Search for the cell housing the specified text and yield its (x, y) center coordinate. 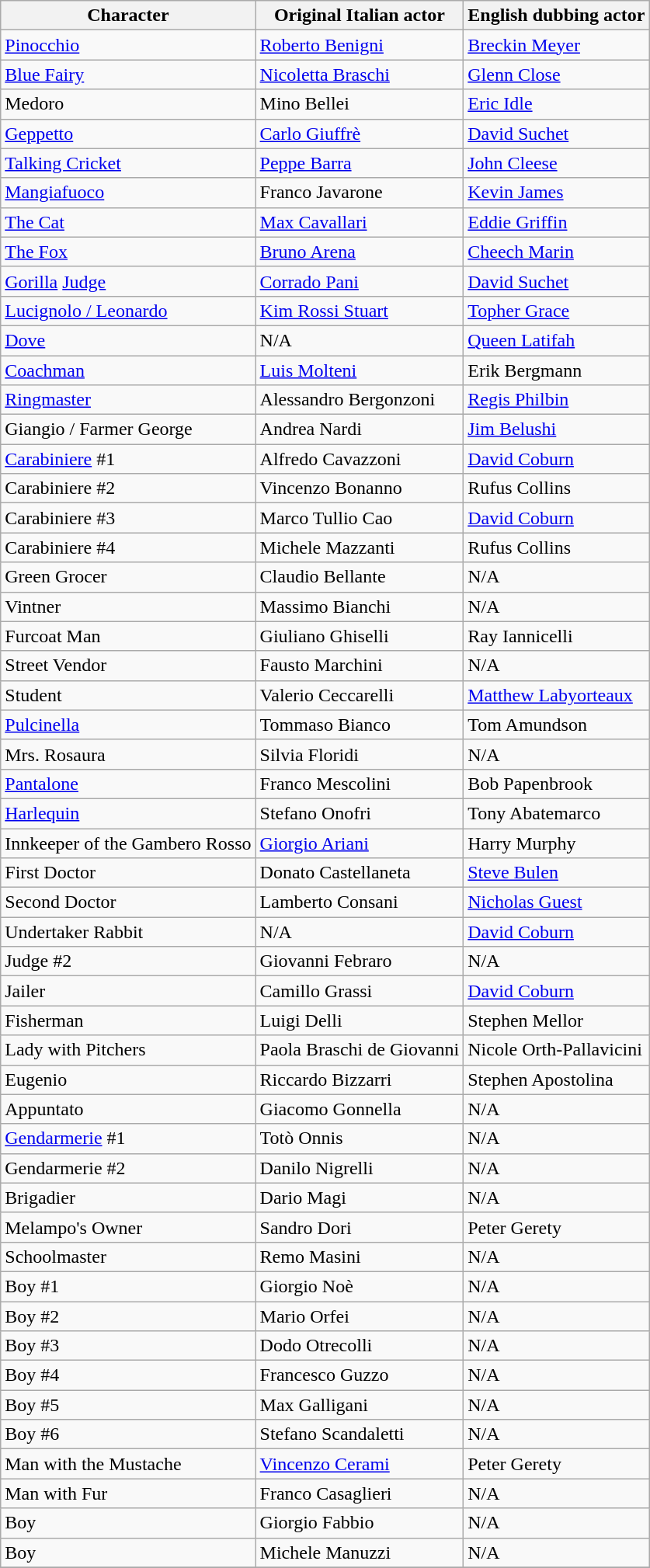
Eugenio (128, 1080)
Camillo Grassi (360, 991)
Danilo Nigrelli (360, 1168)
Second Doctor (128, 902)
Boy #5 (128, 1405)
Undertaker Rabbit (128, 932)
Boy #4 (128, 1375)
Matthew Labyorteaux (556, 695)
Erik Bergmann (556, 370)
Giorgio Fabbio (360, 1523)
Franco Javarone (360, 193)
Giorgio Ariani (360, 843)
Man with the Mustache (128, 1464)
Alfredo Cavazzoni (360, 459)
Man with Fur (128, 1493)
Furcoat Man (128, 636)
Talking Cricket (128, 163)
Tony Abatemarco (556, 813)
Franco Casaglieri (360, 1493)
Brigadier (128, 1198)
Dodo Otrecolli (360, 1346)
Giacomo Gonnella (360, 1109)
English dubbing actor (556, 16)
Luis Molteni (360, 370)
Jim Belushi (556, 429)
The Fox (128, 252)
First Doctor (128, 873)
Corrado Pani (360, 281)
Lucignolo / Leonardo (128, 311)
Geppetto (128, 134)
Blue Fairy (128, 75)
Stephen Mellor (556, 1020)
Tommaso Bianco (360, 725)
Queen Latifah (556, 340)
Carlo Giuffrè (360, 134)
Sandro Dori (360, 1227)
Mangiafuoco (128, 193)
Dove (128, 340)
Max Cavallari (360, 222)
Innkeeper of the Gambero Rosso (128, 843)
Nicole Orth-Pallavicini (556, 1050)
Michele Mazzanti (360, 548)
Eric Idle (556, 104)
Giuliano Ghiselli (360, 636)
Schoolmaster (128, 1257)
Fisherman (128, 1020)
Stefano Onofri (360, 813)
Luigi Delli (360, 1020)
Topher Grace (556, 311)
Kevin James (556, 193)
Kim Rossi Stuart (360, 311)
Appuntato (128, 1109)
Andrea Nardi (360, 429)
Marco Tullio Cao (360, 518)
Claudio Bellante (360, 577)
Donato Castellaneta (360, 873)
Pulcinella (128, 725)
Pantalone (128, 784)
Boy #6 (128, 1434)
Mario Orfei (360, 1316)
Bob Papenbrook (556, 784)
Steve Bulen (556, 873)
Lady with Pitchers (128, 1050)
Carabiniere #3 (128, 518)
Gendarmerie #2 (128, 1168)
Giangio / Farmer George (128, 429)
Carabiniere #1 (128, 459)
Green Grocer (128, 577)
Boy #3 (128, 1346)
Vincenzo Cerami (360, 1464)
Francesco Guzzo (360, 1375)
Harlequin (128, 813)
Massimo Bianchi (360, 607)
Judge #2 (128, 961)
Carabiniere #2 (128, 488)
Paola Braschi de Giovanni (360, 1050)
Melampo's Owner (128, 1227)
Coachman (128, 370)
Max Galligani (360, 1405)
Nicoletta Braschi (360, 75)
Valerio Ceccarelli (360, 695)
Lamberto Consani (360, 902)
Alessandro Bergonzoni (360, 400)
Mino Bellei (360, 104)
Stefano Scandaletti (360, 1434)
Pinocchio (128, 45)
Eddie Griffin (556, 222)
Ray Iannicelli (556, 636)
Glenn Close (556, 75)
Carabiniere #4 (128, 548)
Boy #2 (128, 1316)
Remo Masini (360, 1257)
The Cat (128, 222)
Giorgio Noè (360, 1286)
Cheech Marin (556, 252)
Totò Onnis (360, 1139)
Character (128, 16)
Ringmaster (128, 400)
Jailer (128, 991)
Boy #1 (128, 1286)
Giovanni Febraro (360, 961)
Student (128, 695)
Original Italian actor (360, 16)
Street Vendor (128, 666)
Franco Mescolini (360, 784)
Riccardo Bizzarri (360, 1080)
Bruno Arena (360, 252)
Regis Philbin (556, 400)
Stephen Apostolina (556, 1080)
Tom Amundson (556, 725)
Roberto Benigni (360, 45)
Dario Magi (360, 1198)
Peppe Barra (360, 163)
Medoro (128, 104)
Fausto Marchini (360, 666)
Gorilla Judge (128, 281)
Nicholas Guest (556, 902)
Harry Murphy (556, 843)
John Cleese (556, 163)
Vincenzo Bonanno (360, 488)
Vintner (128, 607)
Silvia Floridi (360, 754)
Breckin Meyer (556, 45)
Michele Manuzzi (360, 1552)
Gendarmerie #1 (128, 1139)
Mrs. Rosaura (128, 754)
